Output the [x, y] coordinate of the center of the cell containing the given text.  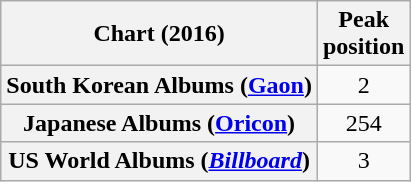
South Korean Albums (Gaon) [160, 85]
3 [363, 161]
Chart (2016) [160, 34]
254 [363, 123]
Japanese Albums (Oricon) [160, 123]
2 [363, 85]
US World Albums (Billboard) [160, 161]
Peakposition [363, 34]
